Capture the cell that displays the provided text and extract its (X, Y) central coordinate. 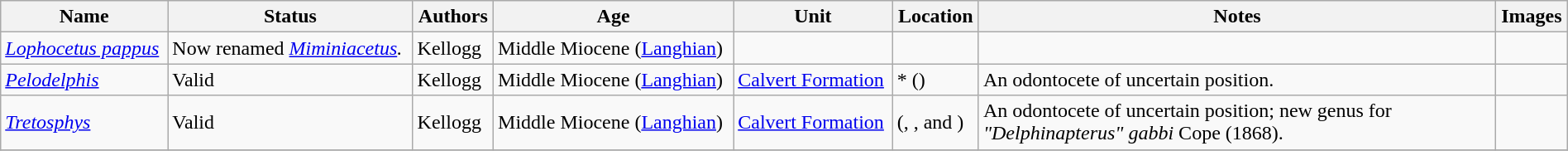
(, , and ) (935, 123)
An odontocete of uncertain position. (1237, 80)
Images (1532, 17)
Unit (813, 17)
Authors (453, 17)
Pelodelphis (84, 80)
Lophocetus pappus (84, 48)
Status (290, 17)
Name (84, 17)
Age (614, 17)
Location (935, 17)
* () (935, 80)
Notes (1237, 17)
Tretosphys (84, 123)
An odontocete of uncertain position; new genus for "Delphinapterus" gabbi Cope (1868). (1237, 123)
Now renamed Miminiacetus. (290, 48)
